Locate the cell with the specified text and output its [X, Y] center coordinate. 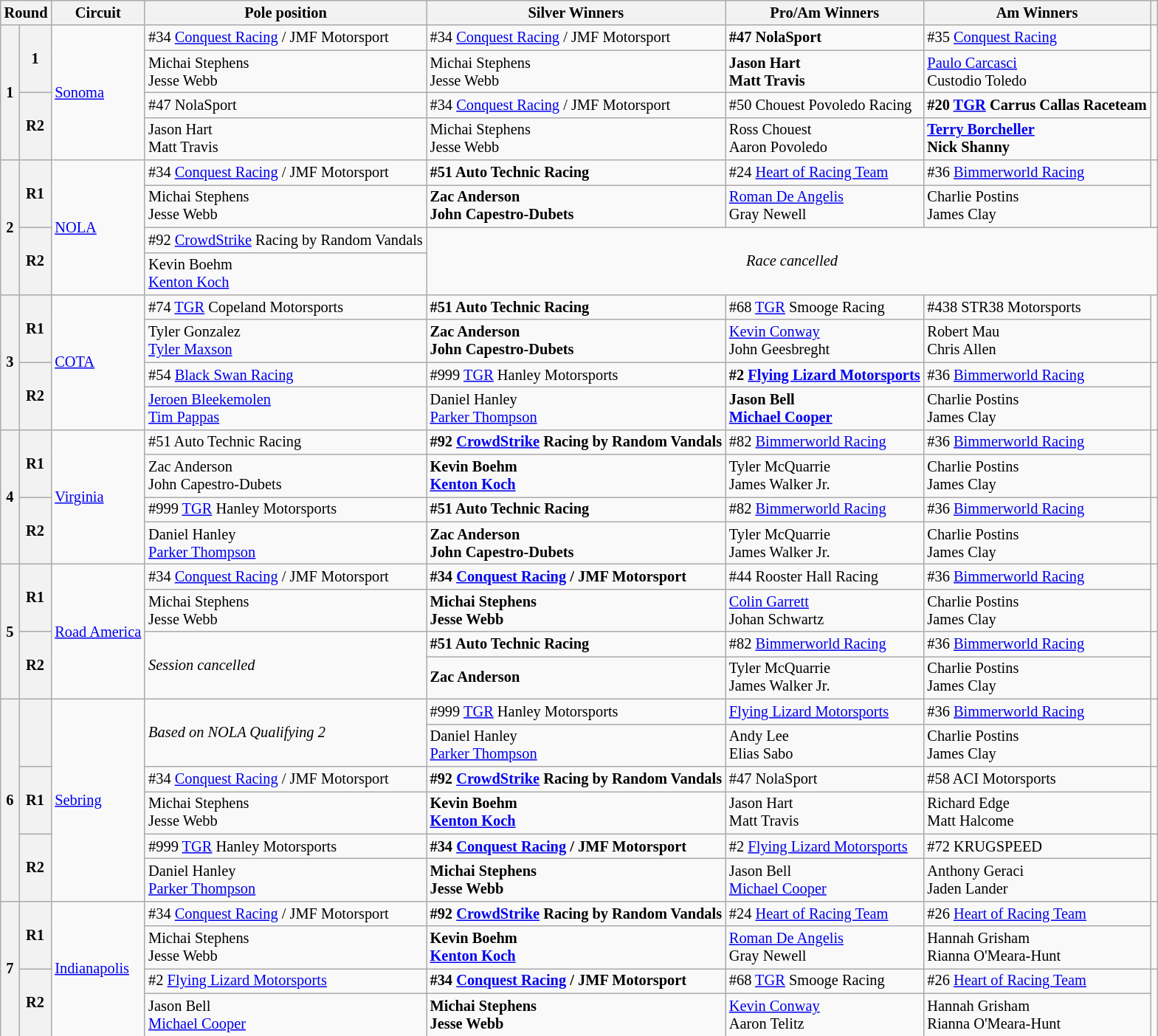
#44 Rooster Hall Racing [824, 576]
Jeroen Bleekemolen Tim Pappas [285, 408]
Flying Lizard Motorsports [824, 711]
#20 TGR Carrus Callas Raceteam [1036, 105]
Circuit [97, 13]
5 [10, 632]
#58 ACI Motorsports [1036, 778]
Kevin Conway John Geesbreght [824, 341]
Round [27, 13]
Race cancelled [793, 261]
Virginia [97, 497]
NOLA [97, 227]
6 [10, 800]
Indianapolis [97, 968]
Colin Garrett Johan Schwartz [824, 610]
Robert Mau Chris Allen [1036, 341]
7 [10, 968]
Pole position [285, 13]
Richard Edge Matt Halcome [1036, 812]
Based on NOLA Qualifying 2 [285, 732]
#74 TGR Copeland Motorsports [285, 307]
Paulo Carcasci Custodio Toledo [1036, 72]
#54 Black Swan Racing [285, 375]
Ross Chouest Aaron Povoledo [824, 139]
Pro/Am Winners [824, 13]
Am Winners [1036, 13]
#50 Chouest Povoledo Racing [824, 105]
Andy Lee Elias Sabo [824, 745]
Kevin Conway Aaron Telitz [824, 1015]
Silver Winners [576, 13]
Session cancelled [285, 666]
Road America [97, 632]
4 [10, 497]
#438 STR38 Motorsports [1036, 307]
Sebring [97, 800]
#35 Conquest Racing [1036, 38]
#72 KRUGSPEED [1036, 846]
Tyler Gonzalez Tyler Maxson [285, 341]
Terry Borcheller Nick Shanny [1036, 139]
3 [10, 362]
COTA [97, 362]
Sonoma [97, 93]
Zac Anderson [576, 677]
2 [10, 227]
Anthony Geraci Jaden Lander [1036, 880]
